Return (X, Y) of the center of cell containing provided text 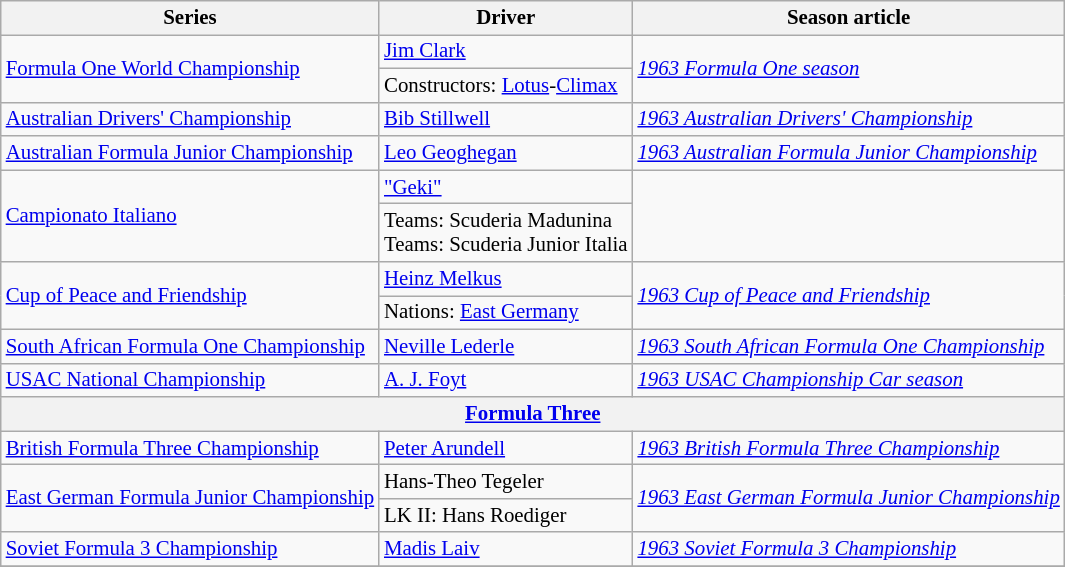
Soviet Formula 3 Championship (190, 549)
British Formula Three Championship (190, 448)
Leo Geoghegan (506, 153)
Season article (848, 18)
Nations: East Germany (506, 312)
1963 Australian Drivers' Championship (848, 119)
Peter Arundell (506, 448)
Constructors: Lotus-Climax (506, 85)
1963 Soviet Formula 3 Championship (848, 549)
Teams: Scuderia MaduninaTeams: Scuderia Junior Italia (506, 233)
1963 East German Formula Junior Championship (848, 499)
Australian Drivers' Championship (190, 119)
LK II: Hans Roediger (506, 515)
Hans-Theo Tegeler (506, 482)
Campionato Italiano (190, 216)
1963 British Formula Three Championship (848, 448)
Formula One World Championship (190, 68)
1963 USAC Championship Car season (848, 380)
South African Formula One Championship (190, 346)
1963 Formula One season (848, 68)
Neville Lederle (506, 346)
East German Formula Junior Championship (190, 499)
Australian Formula Junior Championship (190, 153)
Heinz Melkus (506, 279)
Madis Laiv (506, 549)
"Geki" (506, 187)
Driver (506, 18)
A. J. Foyt (506, 380)
Formula Three (533, 414)
USAC National Championship (190, 380)
Bib Stillwell (506, 119)
1963 Cup of Peace and Friendship (848, 296)
Series (190, 18)
1963 South African Formula One Championship (848, 346)
Cup of Peace and Friendship (190, 296)
Jim Clark (506, 51)
1963 Australian Formula Junior Championship (848, 153)
